Find where the given text appears and provide that cell's center as [X, Y] coordinate. 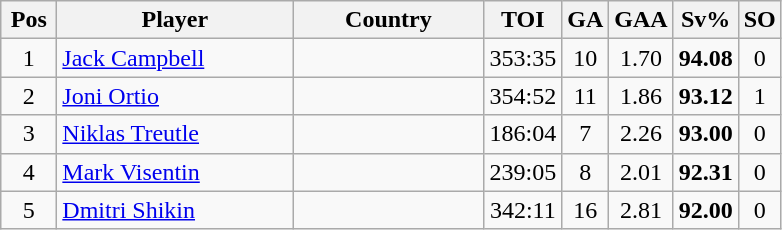
GA [586, 20]
342:11 [523, 210]
Dmitri Shikin [175, 210]
94.08 [706, 58]
10 [586, 58]
92.00 [706, 210]
TOI [523, 20]
92.31 [706, 172]
4 [29, 172]
93.12 [706, 96]
353:35 [523, 58]
93.00 [706, 134]
2.01 [641, 172]
Jack Campbell [175, 58]
1.86 [641, 96]
1.70 [641, 58]
Mark Visentin [175, 172]
16 [586, 210]
GAA [641, 20]
Pos [29, 20]
5 [29, 210]
Sv% [706, 20]
186:04 [523, 134]
239:05 [523, 172]
Player [175, 20]
2.81 [641, 210]
Country [388, 20]
8 [586, 172]
354:52 [523, 96]
2.26 [641, 134]
3 [29, 134]
SO [760, 20]
Joni Ortio [175, 96]
Niklas Treutle [175, 134]
11 [586, 96]
7 [586, 134]
2 [29, 96]
